Return the [X, Y] coordinate for the center point of the cell that contains the specified text.  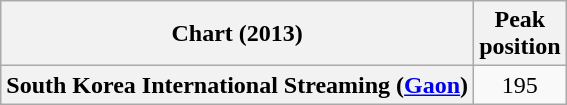
195 [520, 85]
Chart (2013) [238, 34]
Peakposition [520, 34]
South Korea International Streaming (Gaon) [238, 85]
